Output the (X, Y) coordinate of the center of the cell containing the given text.  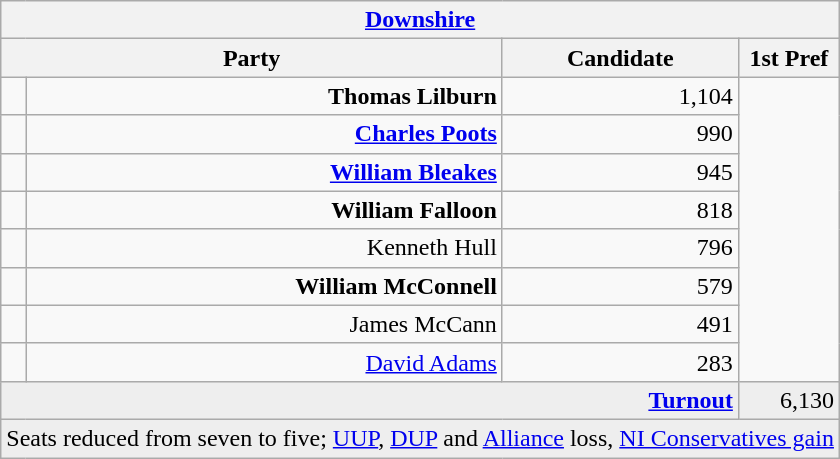
Downshire (420, 20)
Charles Poots (264, 134)
William Bleakes (264, 172)
William McConnell (264, 286)
6,130 (788, 400)
1st Pref (788, 58)
1,104 (620, 96)
283 (620, 362)
William Falloon (264, 210)
Seats reduced from seven to five; UUP, DUP and Alliance loss, NI Conservatives gain (420, 438)
945 (620, 172)
Candidate (620, 58)
Party (252, 58)
491 (620, 324)
796 (620, 248)
James McCann (264, 324)
818 (620, 210)
David Adams (264, 362)
Thomas Lilburn (264, 96)
579 (620, 286)
Turnout (370, 400)
Kenneth Hull (264, 248)
990 (620, 134)
